For the text-containing cell, return its midpoint in [x, y] coordinate format. 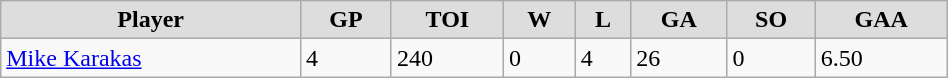
Mike Karakas [151, 58]
GA [679, 20]
TOI [447, 20]
L [602, 20]
240 [447, 58]
26 [679, 58]
SO [771, 20]
GP [346, 20]
Player [151, 20]
GAA [881, 20]
6.50 [881, 58]
W [539, 20]
